Return the (X, Y) coordinate for the center point of the cell that contains the specified text.  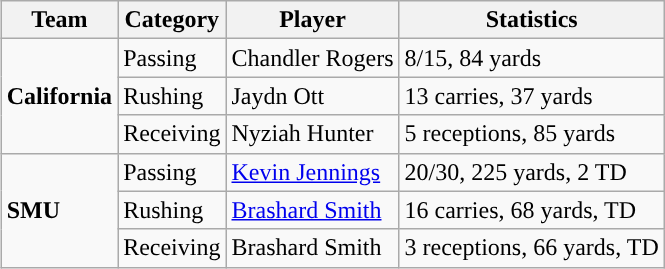
Player (312, 20)
13 carries, 37 yards (532, 96)
California (59, 96)
3 receptions, 66 yards, TD (532, 248)
5 receptions, 85 yards (532, 134)
Nyziah Hunter (312, 134)
Team (59, 20)
SMU (59, 210)
Jaydn Ott (312, 96)
Statistics (532, 20)
8/15, 84 yards (532, 58)
20/30, 225 yards, 2 TD (532, 172)
16 carries, 68 yards, TD (532, 210)
Category (172, 20)
Kevin Jennings (312, 172)
Chandler Rogers (312, 58)
